For the text-containing cell, return its midpoint in [x, y] coordinate format. 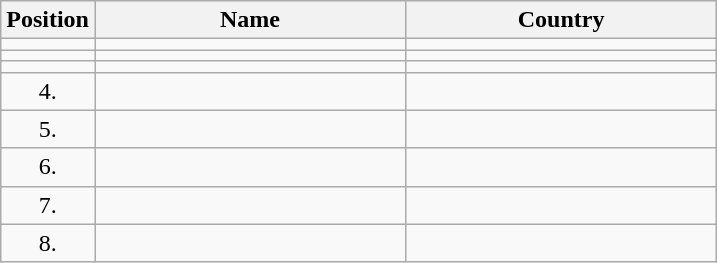
Country [562, 20]
4. [48, 91]
8. [48, 243]
Position [48, 20]
Name [250, 20]
6. [48, 167]
7. [48, 205]
5. [48, 129]
